Output the [x, y] coordinate of the center of the cell containing the given text.  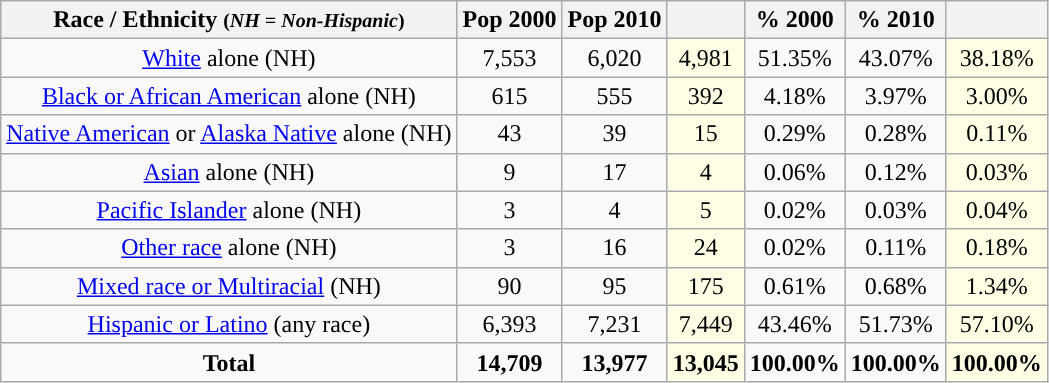
Race / Ethnicity (NH = Non-Hispanic) [229, 20]
51.35% [794, 58]
555 [614, 96]
9 [510, 172]
7,449 [706, 324]
7,553 [510, 58]
Pop 2000 [510, 20]
0.61% [794, 286]
175 [706, 286]
3.97% [896, 96]
6,393 [510, 324]
% 2010 [896, 20]
24 [706, 248]
13,045 [706, 362]
38.18% [996, 58]
Mixed race or Multiracial (NH) [229, 286]
17 [614, 172]
Pacific Islander alone (NH) [229, 210]
Total [229, 362]
% 2000 [794, 20]
43.07% [896, 58]
0.04% [996, 210]
51.73% [896, 324]
14,709 [510, 362]
95 [614, 286]
0.68% [896, 286]
White alone (NH) [229, 58]
15 [706, 134]
Asian alone (NH) [229, 172]
5 [706, 210]
4.18% [794, 96]
0.28% [896, 134]
43 [510, 134]
13,977 [614, 362]
Black or African American alone (NH) [229, 96]
39 [614, 134]
Pop 2010 [614, 20]
Native American or Alaska Native alone (NH) [229, 134]
0.29% [794, 134]
7,231 [614, 324]
0.12% [896, 172]
4,981 [706, 58]
1.34% [996, 286]
0.06% [794, 172]
3.00% [996, 96]
16 [614, 248]
6,020 [614, 58]
57.10% [996, 324]
Hispanic or Latino (any race) [229, 324]
Other race alone (NH) [229, 248]
90 [510, 286]
0.18% [996, 248]
43.46% [794, 324]
615 [510, 96]
392 [706, 96]
